Return the [x, y] coordinate for the center point of the cell that contains the specified text.  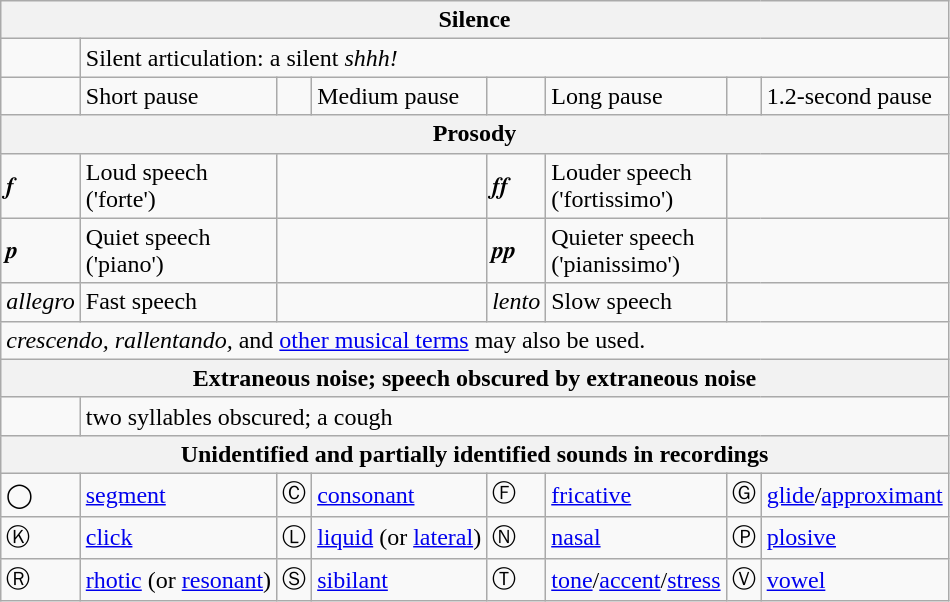
consonant [400, 494]
𝆏𝆏 [516, 250]
Ⓚ [41, 538]
sibilant [400, 580]
fricative [636, 494]
two syllables obscured; a cough [514, 416]
Long pause [636, 96]
rhotic (or resonant) [178, 580]
Loud speech('forte') [178, 186]
Ⓥ [744, 580]
lento [516, 302]
vowel [854, 580]
Ⓛ [294, 538]
Louder speech('fortissimo') [636, 186]
glide/approximant [854, 494]
Quiet speech('piano') [178, 250]
crescendo, rallentando, and other musical terms may also be used. [474, 340]
Silence [474, 20]
Ⓟ [744, 538]
𝆑𝆑 [516, 186]
Ⓡ [41, 580]
Ⓕ [516, 494]
𝆏 [41, 250]
1.2-second pause [854, 96]
allegro [41, 302]
liquid (or lateral) [400, 538]
plosive [854, 538]
Slow speech [636, 302]
𝆑 [41, 186]
Unidentified and partially identified sounds in recordings [474, 454]
Quieter speech('pianissimo') [636, 250]
Ⓣ [516, 580]
Ⓝ [516, 538]
Fast speech [178, 302]
Short pause [178, 96]
Ⓖ [744, 494]
Prosody [474, 134]
tone/accent/stress [636, 580]
Silent articulation: a silent shhh! [514, 58]
Ⓢ [294, 580]
◯ [41, 494]
Ⓒ [294, 494]
segment [178, 494]
click [178, 538]
Extraneous noise; speech obscured by extraneous noise [474, 378]
nasal [636, 538]
Medium pause [400, 96]
